Determine the (X, Y) coordinate at the center of the cell enclosing the given text.  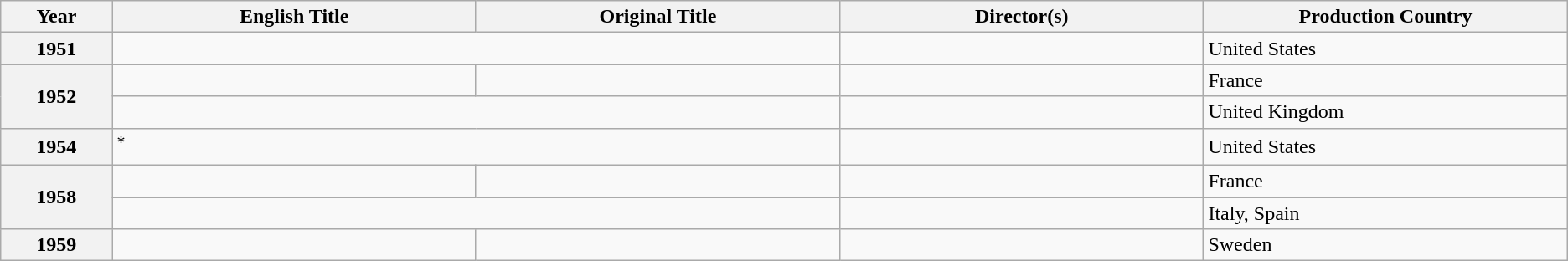
1959 (57, 245)
United Kingdom (1385, 112)
1958 (57, 197)
Original Title (658, 17)
Italy, Spain (1385, 213)
1951 (57, 49)
1952 (57, 96)
Director(s) (1022, 17)
English Title (294, 17)
* (476, 147)
1954 (57, 147)
Sweden (1385, 245)
Production Country (1385, 17)
Year (57, 17)
